Output the (x, y) coordinate of the center of the cell containing the given text.  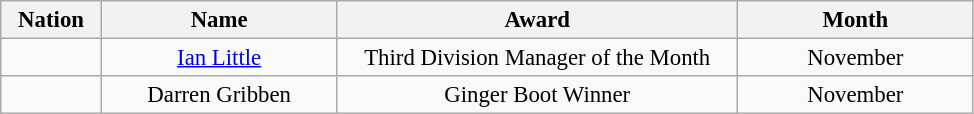
Ian Little (219, 58)
Darren Gribben (219, 95)
Third Division Manager of the Month (538, 58)
Name (219, 20)
Month (856, 20)
Award (538, 20)
Ginger Boot Winner (538, 95)
Nation (52, 20)
